For the text-containing cell, return its midpoint in [x, y] coordinate format. 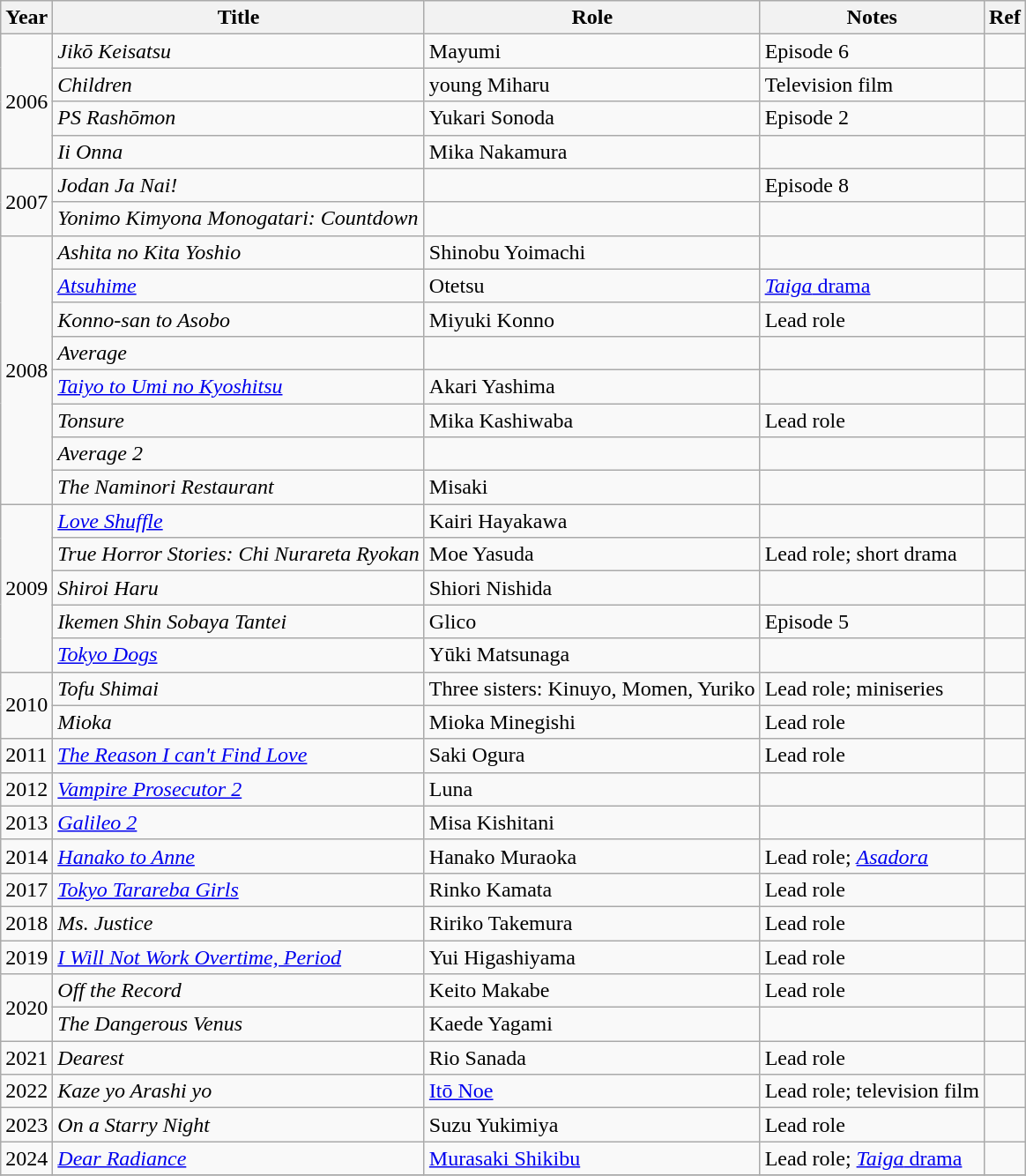
2019 [26, 956]
Yonimo Kimyona Monogatari: Countdown [239, 219]
2006 [26, 101]
Ririko Takemura [592, 923]
On a Starry Night [239, 1125]
young Miharu [592, 85]
Mioka Minegishi [592, 722]
Title [239, 18]
Notes [872, 18]
Konno-san to Asobo [239, 319]
2020 [26, 1008]
Lead role; miniseries [872, 688]
Akari Yashima [592, 386]
2018 [26, 923]
Episode 5 [872, 621]
The Reason I can't Find Love [239, 755]
Three sisters: Kinuyo, Momen, Yuriko [592, 688]
Miyuki Konno [592, 319]
Episode 8 [872, 185]
Off the Record [239, 991]
Mayumi [592, 51]
2012 [26, 789]
Itō Noe [592, 1091]
Ms. Justice [239, 923]
Keito Makabe [592, 991]
2013 [26, 822]
Ref [1005, 18]
Tokyo Tarareba Girls [239, 889]
Yūki Matsunaga [592, 655]
Lead role; television film [872, 1091]
2010 [26, 705]
Tokyo Dogs [239, 655]
Role [592, 18]
Yukari Sonoda [592, 118]
Murasaki Shikibu [592, 1158]
Kaze yo Arashi yo [239, 1091]
Tonsure [239, 421]
Glico [592, 621]
Jikō Keisatsu [239, 51]
Rio Sanada [592, 1058]
Atsuhime [239, 286]
Ikemen Shin Sobaya Tantei [239, 621]
Children [239, 85]
Rinko Kamata [592, 889]
2007 [26, 202]
Misa Kishitani [592, 822]
Mika Kashiwaba [592, 421]
Lead role; Asadora [872, 856]
I Will Not Work Overtime, Period [239, 956]
Year [26, 18]
2017 [26, 889]
Jodan Ja Nai! [239, 185]
2011 [26, 755]
Misaki [592, 488]
Dear Radiance [239, 1158]
Television film [872, 85]
2021 [26, 1058]
Average [239, 353]
The Naminori Restaurant [239, 488]
2008 [26, 369]
True Horror Stories: Chi Nurareta Ryokan [239, 555]
The Dangerous Venus [239, 1024]
Lead role; Taiga drama [872, 1158]
Taiyo to Umi no Kyoshitsu [239, 386]
Shiori Nishida [592, 588]
Lead role; short drama [872, 555]
Ashita no Kita Yoshio [239, 252]
2009 [26, 588]
Episode 2 [872, 118]
PS Rashōmon [239, 118]
Luna [592, 789]
Hanako to Anne [239, 856]
Suzu Yukimiya [592, 1125]
Shiroi Haru [239, 588]
Mika Nakamura [592, 152]
Mioka [239, 722]
Dearest [239, 1058]
Otetsu [592, 286]
Moe Yasuda [592, 555]
Kaede Yagami [592, 1024]
2023 [26, 1125]
Ii Onna [239, 152]
2014 [26, 856]
Kairi Hayakawa [592, 521]
Shinobu Yoimachi [592, 252]
Galileo 2 [239, 822]
Average 2 [239, 454]
Yui Higashiyama [592, 956]
2022 [26, 1091]
Love Shuffle [239, 521]
Episode 6 [872, 51]
Saki Ogura [592, 755]
Tofu Shimai [239, 688]
Vampire Prosecutor 2 [239, 789]
2024 [26, 1158]
Taiga drama [872, 286]
Hanako Muraoka [592, 856]
